From the cell containing the given text, extract its center point as [x, y] coordinate. 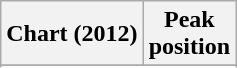
Peakposition [189, 34]
Chart (2012) [72, 34]
